Return the [X, Y] coordinate for the center point of the cell that contains the specified text.  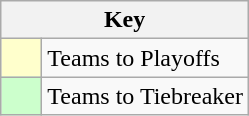
Teams to Playoffs [146, 58]
Teams to Tiebreaker [146, 96]
Key [125, 20]
